Return (x, y) of the center of cell containing provided text 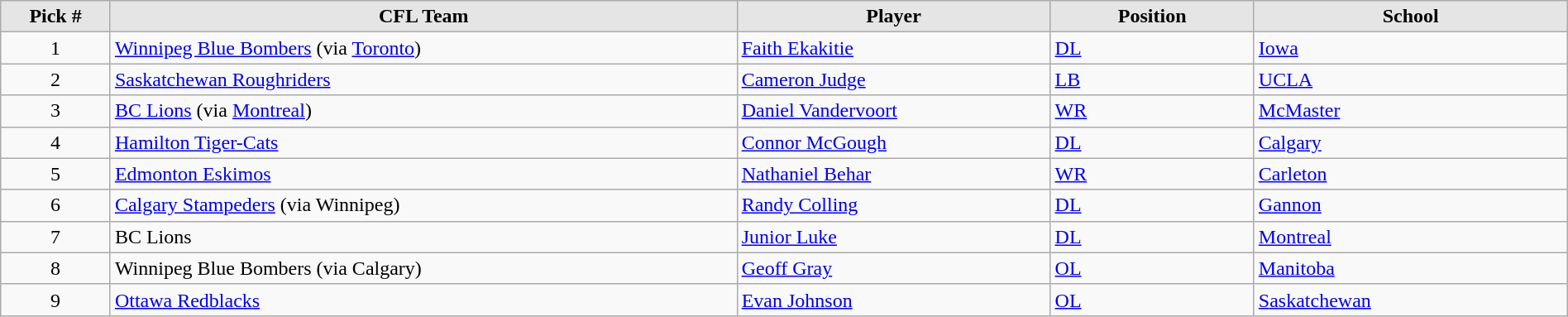
Montreal (1411, 237)
Nathaniel Behar (893, 174)
School (1411, 17)
Manitoba (1411, 268)
Geoff Gray (893, 268)
Faith Ekakitie (893, 48)
LB (1152, 79)
Iowa (1411, 48)
Winnipeg Blue Bombers (via Calgary) (423, 268)
Calgary Stampeders (via Winnipeg) (423, 205)
4 (56, 142)
Hamilton Tiger-Cats (423, 142)
Cameron Judge (893, 79)
1 (56, 48)
Edmonton Eskimos (423, 174)
Gannon (1411, 205)
9 (56, 300)
Randy Colling (893, 205)
Saskatchewan (1411, 300)
Pick # (56, 17)
BC Lions (via Montreal) (423, 111)
Position (1152, 17)
McMaster (1411, 111)
Carleton (1411, 174)
CFL Team (423, 17)
5 (56, 174)
Player (893, 17)
3 (56, 111)
7 (56, 237)
Calgary (1411, 142)
Winnipeg Blue Bombers (via Toronto) (423, 48)
8 (56, 268)
UCLA (1411, 79)
6 (56, 205)
Ottawa Redblacks (423, 300)
Saskatchewan Roughriders (423, 79)
Evan Johnson (893, 300)
Daniel Vandervoort (893, 111)
2 (56, 79)
Connor McGough (893, 142)
Junior Luke (893, 237)
BC Lions (423, 237)
